Return the [X, Y] coordinate for the center point of the cell that contains the specified text.  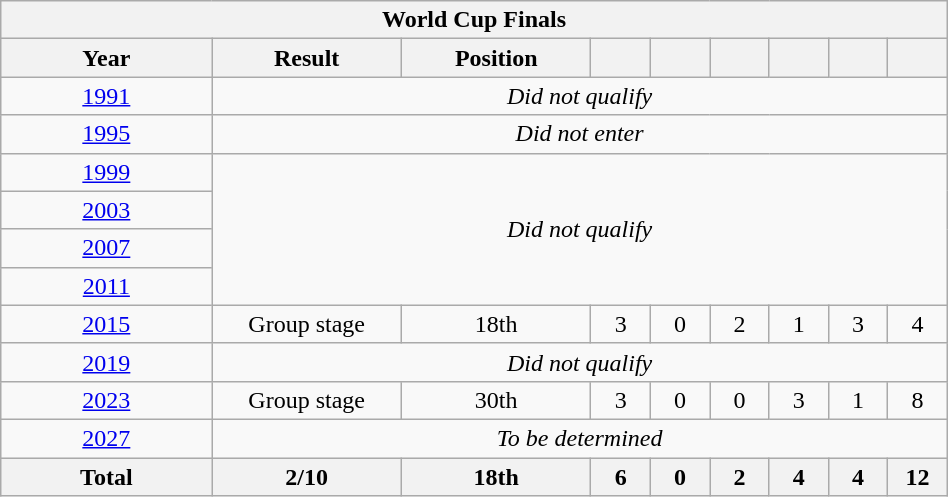
6 [620, 477]
30th [496, 400]
2023 [106, 400]
Total [106, 477]
2003 [106, 210]
2011 [106, 286]
World Cup Finals [474, 20]
Position [496, 58]
1999 [106, 172]
Did not enter [580, 134]
1995 [106, 134]
Year [106, 58]
2015 [106, 324]
2/10 [307, 477]
1991 [106, 96]
12 [918, 477]
To be determined [580, 438]
8 [918, 400]
2007 [106, 248]
Result [307, 58]
2019 [106, 362]
2027 [106, 438]
